Detect which cell encompasses the target text, then output its [x, y] center coordinate. 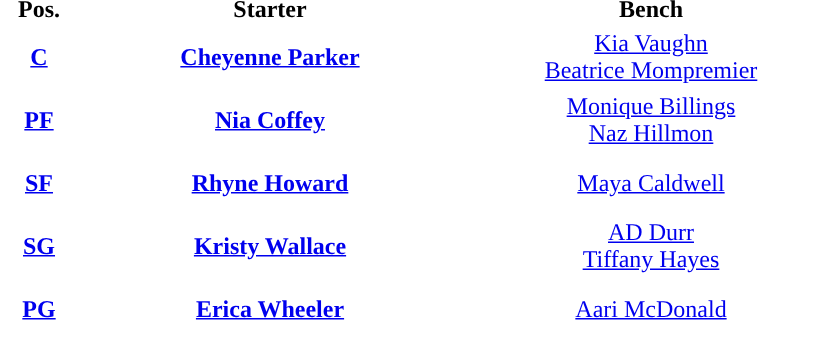
Cheyenne Parker [270, 57]
Kristy Wallace [270, 246]
AD DurrTiffany Hayes [651, 246]
C [39, 57]
SG [39, 246]
PG [39, 309]
PF [39, 120]
Rhyne Howard [270, 183]
SF [39, 183]
Erica Wheeler [270, 309]
Kia VaughnBeatrice Mompremier [651, 57]
Nia Coffey [270, 120]
Maya Caldwell [651, 183]
Aari McDonald [651, 309]
Monique BillingsNaz Hillmon [651, 120]
